Identify which cell holds the provided text, then report its (X, Y) central coordinate. 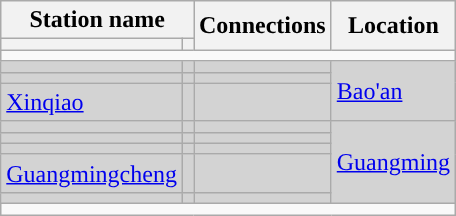
Guangmingcheng (92, 173)
Bao'an (393, 91)
Guangming (393, 162)
Connections (263, 26)
Station name (98, 20)
Xinqiao (92, 102)
Location (393, 26)
